Determine the [x, y] coordinate at the center of the cell enclosing the given text.  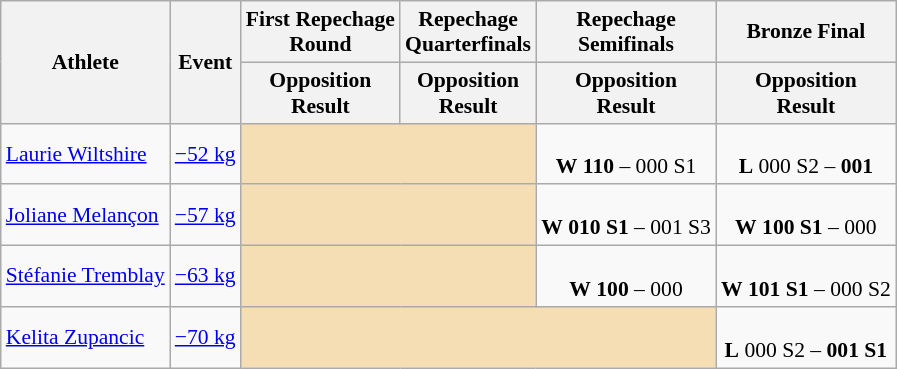
Stéfanie Tremblay [86, 276]
−70 kg [206, 338]
First Repechage Round [320, 32]
W 100 S1 – 000 [806, 216]
W 010 S1 – 001 S3 [626, 216]
L 000 S2 – 001 [806, 154]
−63 kg [206, 276]
W 110 – 000 S1 [626, 154]
Event [206, 62]
Repechage Quarterfinals [468, 32]
Bronze Final [806, 32]
W 101 S1 – 000 S2 [806, 276]
−57 kg [206, 216]
Laurie Wiltshire [86, 154]
−52 kg [206, 154]
Kelita Zupancic [86, 338]
Repechage Semifinals [626, 32]
Athlete [86, 62]
L 000 S2 – 001 S1 [806, 338]
Joliane Melançon [86, 216]
W 100 – 000 [626, 276]
